From the cell containing the given text, extract its center point as (x, y) coordinate. 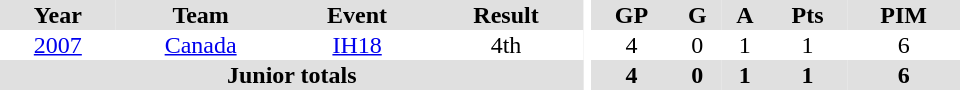
Result (506, 15)
G (698, 15)
Pts (808, 15)
PIM (904, 15)
Team (201, 15)
GP (631, 15)
IH18 (358, 45)
A (745, 15)
Canada (201, 45)
Junior totals (292, 75)
Year (58, 15)
4th (506, 45)
2007 (58, 45)
Event (358, 15)
